For the text-containing cell, return its midpoint in [x, y] coordinate format. 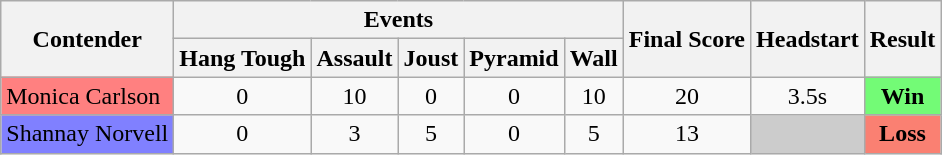
20 [686, 96]
Loss [902, 134]
3.5s [808, 96]
Events [398, 20]
Hang Tough [242, 58]
Monica Carlson [88, 96]
Headstart [808, 39]
Wall [594, 58]
13 [686, 134]
Assault [354, 58]
Final Score [686, 39]
3 [354, 134]
Shannay Norvell [88, 134]
Win [902, 96]
Result [902, 39]
Pyramid [514, 58]
Contender [88, 39]
Joust [431, 58]
